Pinpoint the cell where the given text exists, returning its [x, y] midpoint coordinate. 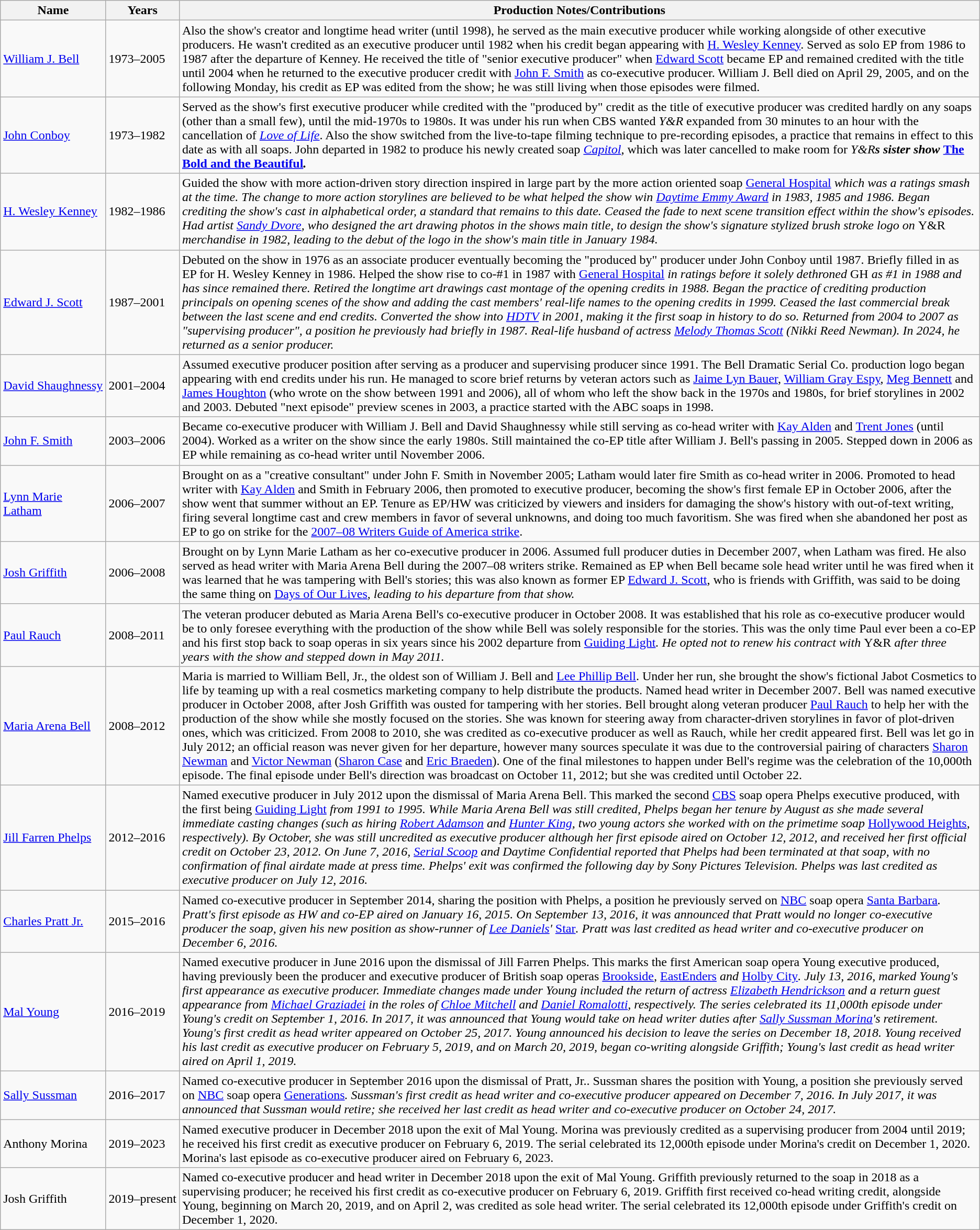
2003–2006 [142, 441]
H. Wesley Kenney [53, 212]
2016–2019 [142, 1012]
Mal Young [53, 1012]
2006–2007 [142, 503]
John F. Smith [53, 441]
1973–1982 [142, 135]
Anthony Morina [53, 1144]
2012–2016 [142, 837]
Jill Farren Phelps [53, 837]
2008–2012 [142, 726]
Sally Sussman [53, 1095]
1982–1986 [142, 212]
2001–2004 [142, 385]
Name [53, 10]
Paul Rauch [53, 635]
2019–present [142, 1199]
Lynn Marie Latham [53, 503]
1973–2005 [142, 59]
Years [142, 10]
2006–2008 [142, 573]
John Conboy [53, 135]
2016–2017 [142, 1095]
Charles Pratt Jr. [53, 922]
Maria Arena Bell [53, 726]
2019–2023 [142, 1144]
2015–2016 [142, 922]
Edward J. Scott [53, 302]
William J. Bell [53, 59]
David Shaughnessy [53, 385]
1987–2001 [142, 302]
Production Notes/Contributions [579, 10]
2008–2011 [142, 635]
